Return (x, y) of the center of cell containing provided text 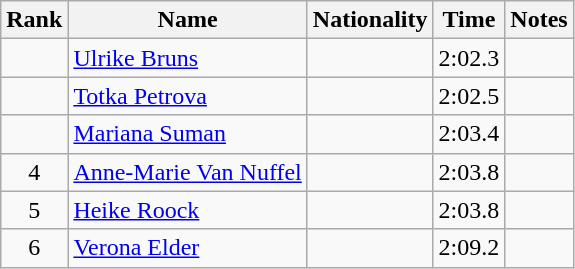
Anne-Marie Van Nuffel (188, 172)
Heike Roock (188, 210)
Ulrike Bruns (188, 58)
Notes (539, 20)
2:09.2 (469, 248)
Nationality (370, 20)
5 (34, 210)
2:03.4 (469, 134)
Rank (34, 20)
Totka Petrova (188, 96)
4 (34, 172)
Mariana Suman (188, 134)
2:02.5 (469, 96)
2:02.3 (469, 58)
Verona Elder (188, 248)
Time (469, 20)
6 (34, 248)
Name (188, 20)
